Search for the cell housing the specified text and yield its [x, y] center coordinate. 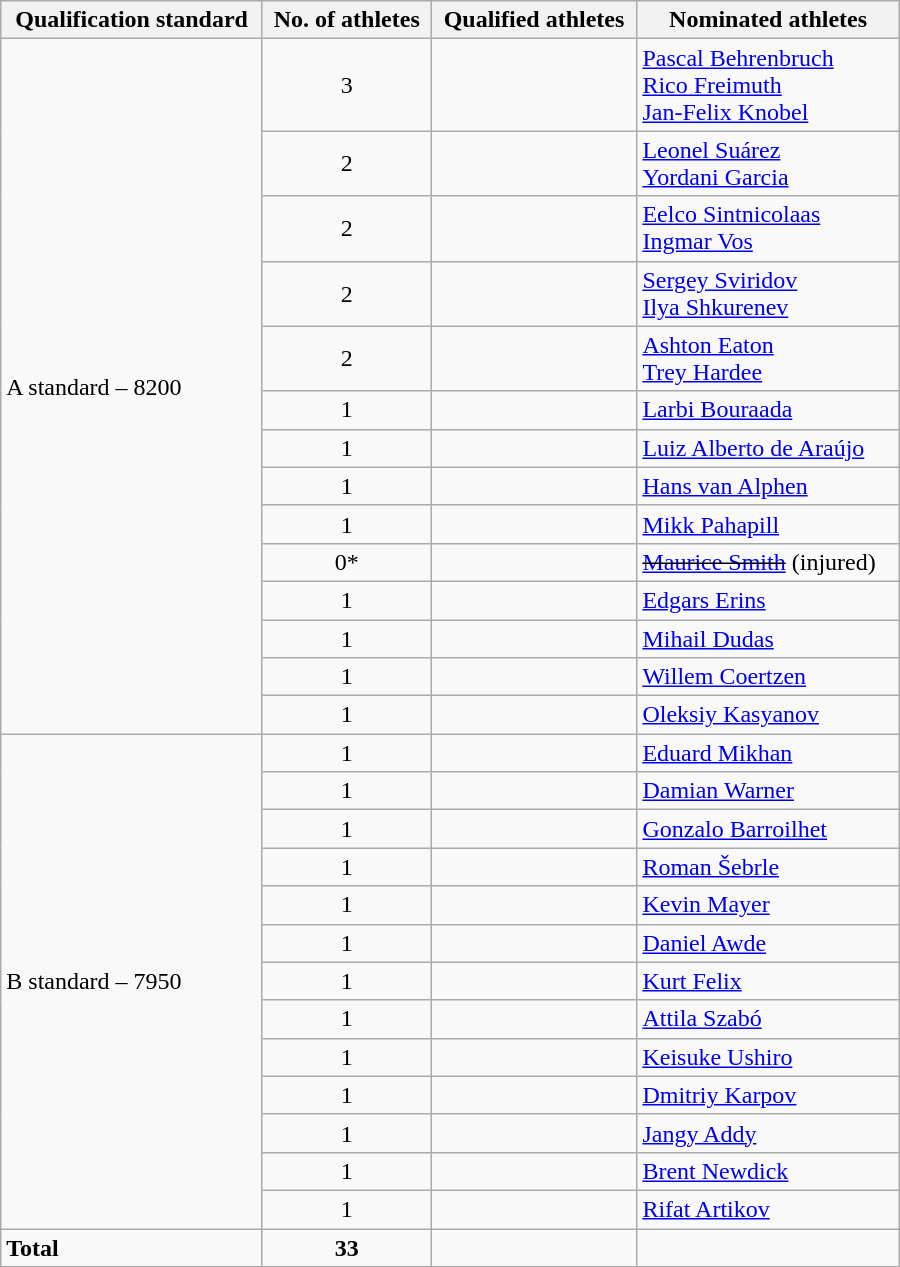
Hans van Alphen [768, 486]
Willem Coertzen [768, 677]
0* [346, 562]
Brent Newdick [768, 1171]
No. of athletes [346, 20]
Leonel SuárezYordani Garcia [768, 164]
Jangy Addy [768, 1133]
Oleksiy Kasyanov [768, 715]
Maurice Smith (injured) [768, 562]
33 [346, 1247]
Damian Warner [768, 791]
Attila Szabó [768, 1019]
Qualified athletes [534, 20]
Eduard Mikhan [768, 753]
Mihail Dudas [768, 639]
Eelco SintnicolaasIngmar Vos [768, 228]
Edgars Erins [768, 600]
Kevin Mayer [768, 905]
Qualification standard [132, 20]
Kurt Felix [768, 981]
Mikk Pahapill [768, 524]
Roman Šebrle [768, 867]
Pascal BehrenbruchRico FreimuthJan-Felix Knobel [768, 85]
Daniel Awde [768, 943]
Keisuke Ushiro [768, 1057]
Sergey SviridovIlya Shkurenev [768, 294]
A standard – 8200 [132, 386]
3 [346, 85]
Luiz Alberto de Araújo [768, 448]
Gonzalo Barroilhet [768, 829]
Dmitriy Karpov [768, 1095]
Total [132, 1247]
B standard – 7950 [132, 982]
Nominated athletes [768, 20]
Rifat Artikov [768, 1209]
Larbi Bouraada [768, 410]
Ashton EatonTrey Hardee [768, 358]
